Return the [x, y] coordinate for the center point of the cell that contains the specified text.  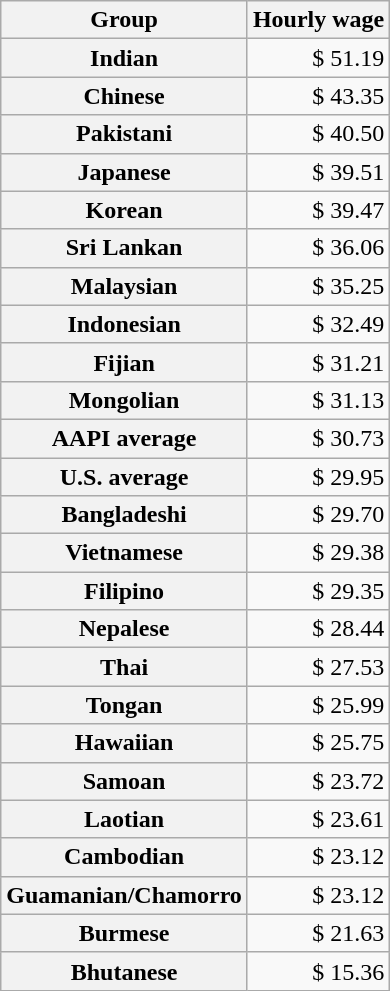
$ 32.49 [318, 324]
Mongolian [124, 400]
$ 30.73 [318, 438]
U.S. average [124, 477]
Pakistani [124, 134]
$ 25.75 [318, 743]
$ 51.19 [318, 58]
Cambodian [124, 857]
$ 40.50 [318, 134]
$ 27.53 [318, 667]
Fijian [124, 362]
Chinese [124, 96]
$ 39.47 [318, 210]
Hawaiian [124, 743]
Samoan [124, 781]
$ 43.35 [318, 96]
$ 36.06 [318, 248]
$ 25.99 [318, 705]
Laotian [124, 819]
$ 28.44 [318, 629]
$ 15.36 [318, 971]
$ 39.51 [318, 172]
Indian [124, 58]
$ 29.70 [318, 515]
Korean [124, 210]
Burmese [124, 933]
$ 31.21 [318, 362]
Group [124, 20]
$ 23.72 [318, 781]
Bhutanese [124, 971]
Bangladeshi [124, 515]
Guamanian/Chamorro [124, 895]
$ 31.13 [318, 400]
Tongan [124, 705]
Filipino [124, 591]
Japanese [124, 172]
$ 29.35 [318, 591]
AAPI average [124, 438]
$ 21.63 [318, 933]
Thai [124, 667]
Malaysian [124, 286]
Nepalese [124, 629]
$ 23.61 [318, 819]
$ 29.95 [318, 477]
Sri Lankan [124, 248]
Indonesian [124, 324]
$ 29.38 [318, 553]
Vietnamese [124, 553]
Hourly wage [318, 20]
$ 35.25 [318, 286]
